Capture the cell that displays the provided text and extract its [x, y] central coordinate. 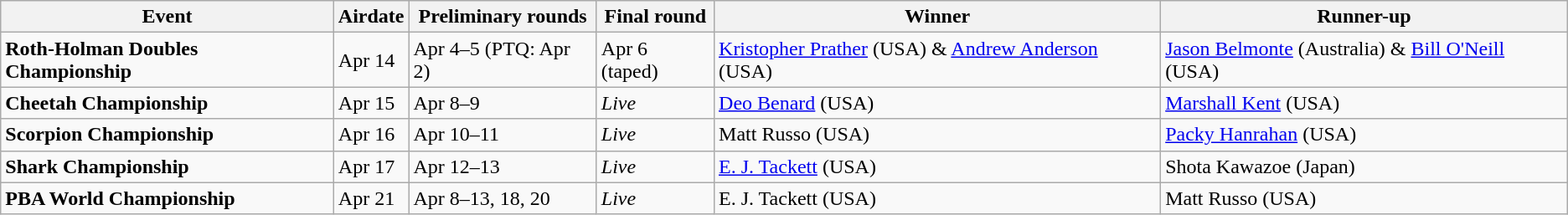
Roth-Holman Doubles Championship [168, 60]
Apr 10–11 [503, 135]
Jason Belmonte (Australia) & Bill O'Neill (USA) [1364, 60]
Marshall Kent (USA) [1364, 103]
Packy Hanrahan (USA) [1364, 135]
Apr 16 [371, 135]
Apr 4–5 (PTQ: Apr 2) [503, 60]
Apr 14 [371, 60]
Runner-up [1364, 17]
Apr 15 [371, 103]
Apr 8–13, 18, 20 [503, 198]
Final round [655, 17]
PBA World Championship [168, 198]
Shota Kawazoe (Japan) [1364, 166]
Apr 12–13 [503, 166]
Preliminary rounds [503, 17]
Airdate [371, 17]
Deo Benard (USA) [938, 103]
Shark Championship [168, 166]
Scorpion Championship [168, 135]
Apr 6 (taped) [655, 60]
Winner [938, 17]
Kristopher Prather (USA) & Andrew Anderson (USA) [938, 60]
Cheetah Championship [168, 103]
Apr 8–9 [503, 103]
Apr 21 [371, 198]
Event [168, 17]
Apr 17 [371, 166]
